Detect which cell encompasses the target text, then output its (X, Y) center coordinate. 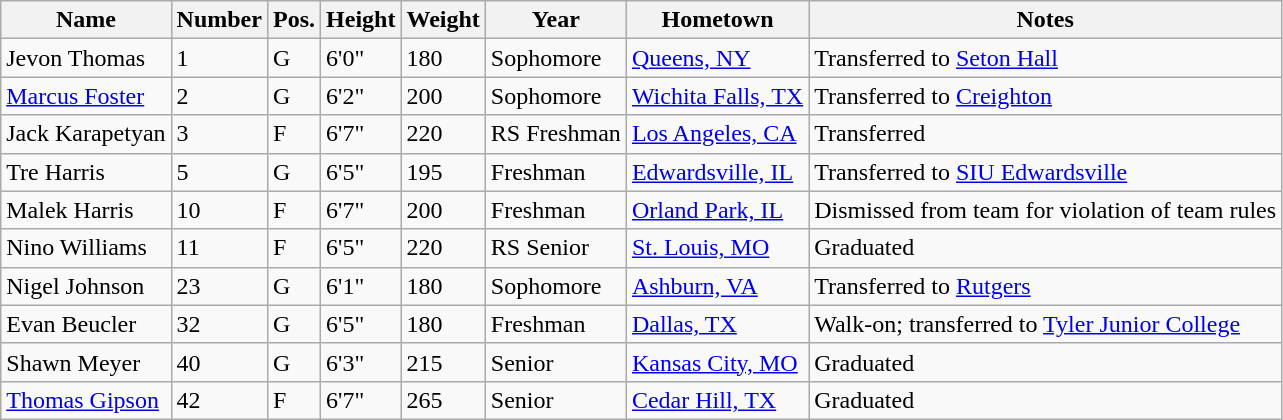
3 (219, 134)
10 (219, 210)
Pos. (294, 20)
Jack Karapetyan (86, 134)
Edwardsville, IL (717, 172)
RS Senior (556, 248)
Hometown (717, 20)
Dallas, TX (717, 324)
Jevon Thomas (86, 58)
Malek Harris (86, 210)
Queens, NY (717, 58)
Transferred to SIU Edwardsville (1046, 172)
Evan Beucler (86, 324)
Shawn Meyer (86, 362)
RS Freshman (556, 134)
Cedar Hill, TX (717, 400)
Transferred to Creighton (1046, 96)
Nino Williams (86, 248)
11 (219, 248)
Ashburn, VA (717, 286)
32 (219, 324)
42 (219, 400)
St. Louis, MO (717, 248)
Notes (1046, 20)
2 (219, 96)
195 (443, 172)
Transferred (1046, 134)
Transferred to Seton Hall (1046, 58)
Weight (443, 20)
Year (556, 20)
6'1" (361, 286)
23 (219, 286)
Kansas City, MO (717, 362)
Name (86, 20)
Transferred to Rutgers (1046, 286)
Wichita Falls, TX (717, 96)
5 (219, 172)
215 (443, 362)
Walk-on; transferred to Tyler Junior College (1046, 324)
Height (361, 20)
6'0" (361, 58)
40 (219, 362)
Tre Harris (86, 172)
6'3" (361, 362)
Number (219, 20)
Dismissed from team for violation of team rules (1046, 210)
Thomas Gipson (86, 400)
Orland Park, IL (717, 210)
265 (443, 400)
1 (219, 58)
6'2" (361, 96)
Los Angeles, CA (717, 134)
Marcus Foster (86, 96)
Nigel Johnson (86, 286)
